Pinpoint the cell where the given text exists, returning its [X, Y] midpoint coordinate. 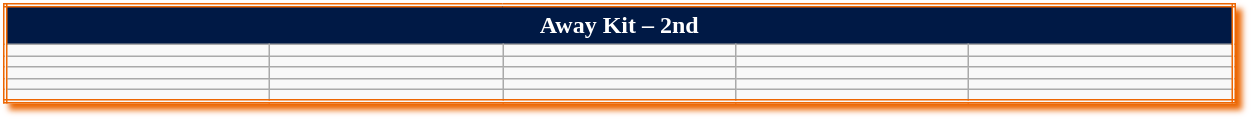
Away Kit – 2nd [619, 25]
